Extract the [x, y] coordinate from the center of the cell holding the provided text.  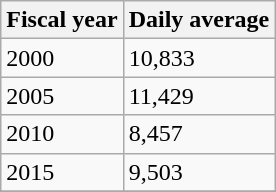
9,503 [199, 172]
2015 [62, 172]
2005 [62, 96]
2000 [62, 58]
2010 [62, 134]
11,429 [199, 96]
Fiscal year [62, 20]
8,457 [199, 134]
Daily average [199, 20]
10,833 [199, 58]
